Scan for the cell matching the given text and deliver its [X, Y] coordinate at center. 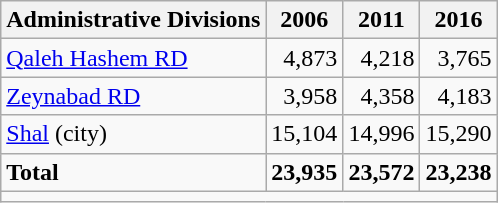
3,765 [458, 58]
Shal (city) [134, 134]
Zeynabad RD [134, 96]
2016 [458, 20]
Qaleh Hashem RD [134, 58]
Administrative Divisions [134, 20]
23,572 [382, 172]
2011 [382, 20]
2006 [304, 20]
14,996 [382, 134]
4,358 [382, 96]
23,238 [458, 172]
4,873 [304, 58]
3,958 [304, 96]
4,183 [458, 96]
15,290 [458, 134]
Total [134, 172]
23,935 [304, 172]
15,104 [304, 134]
4,218 [382, 58]
